Return [X, Y] of the center of cell containing provided text 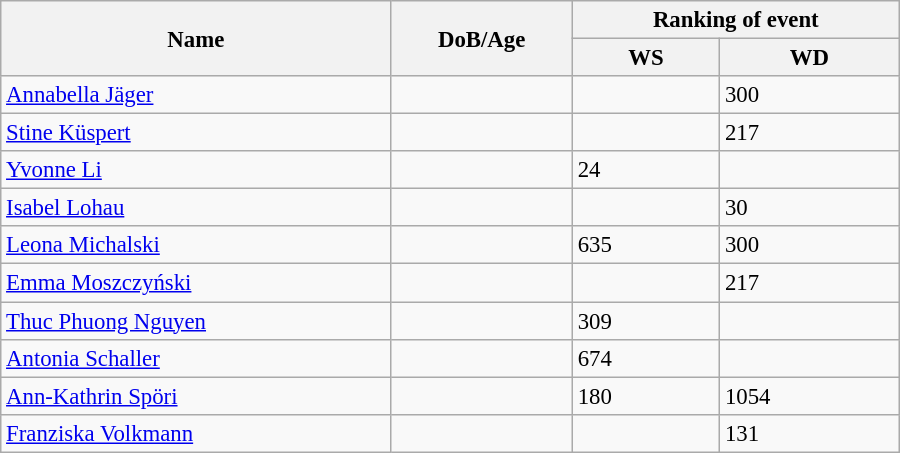
131 [810, 433]
WS [646, 58]
Yvonne Li [196, 170]
Ranking of event [736, 20]
Name [196, 38]
Stine Küspert [196, 133]
Annabella Jäger [196, 95]
Emma Moszczyński [196, 283]
30 [810, 208]
WD [810, 58]
Leona Michalski [196, 245]
Isabel Lohau [196, 208]
Thuc Phuong Nguyen [196, 321]
1054 [810, 396]
Franziska Volkmann [196, 433]
674 [646, 358]
24 [646, 170]
180 [646, 396]
635 [646, 245]
309 [646, 321]
Ann-Kathrin Spöri [196, 396]
Antonia Schaller [196, 358]
DoB/Age [482, 38]
